Detect which cell encompasses the target text, then output its (x, y) center coordinate. 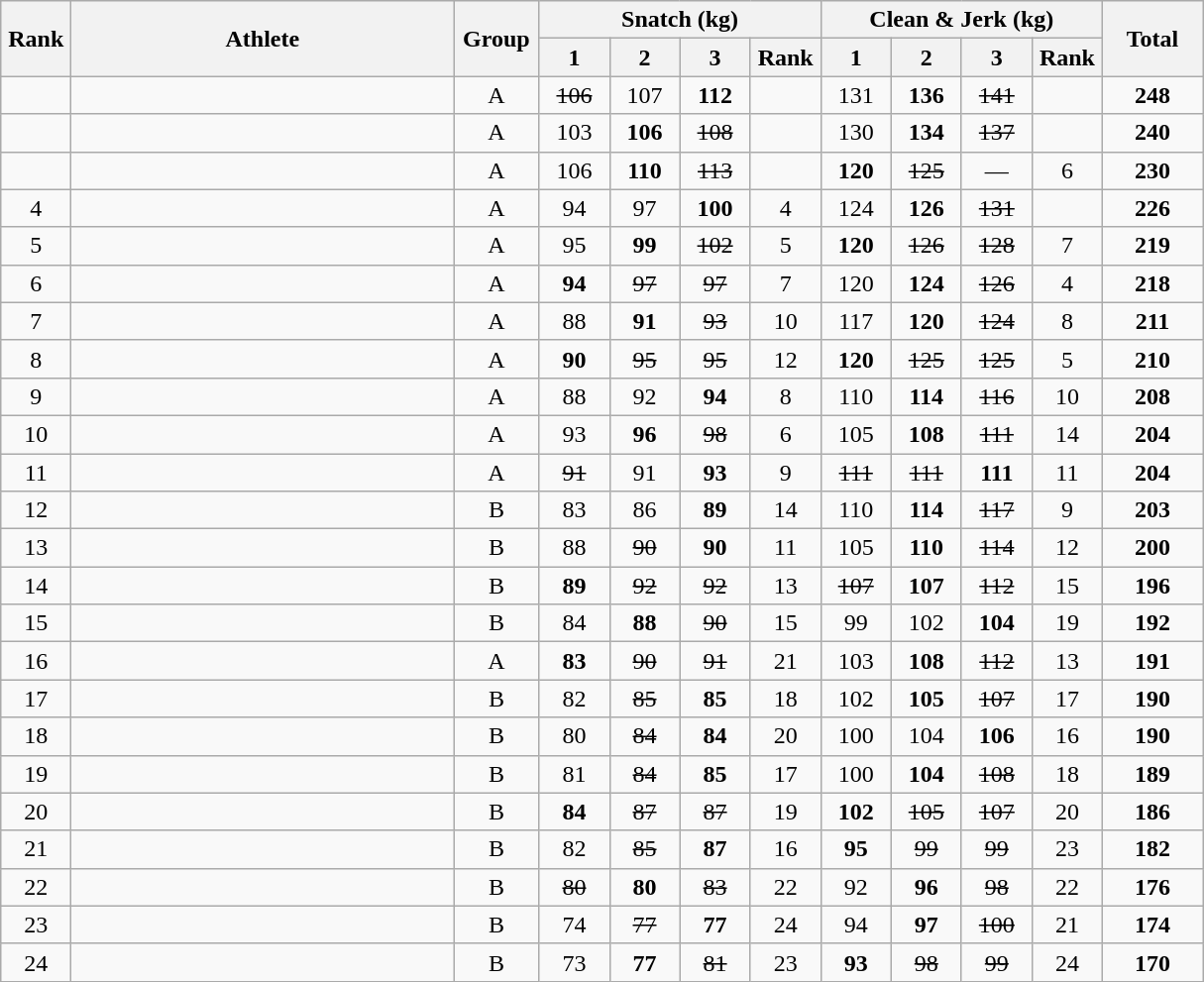
Snatch (kg) (680, 20)
113 (715, 170)
182 (1151, 849)
189 (1151, 774)
134 (926, 133)
210 (1151, 359)
Clean & Jerk (kg) (961, 20)
141 (997, 95)
218 (1151, 283)
219 (1151, 246)
226 (1151, 208)
74 (575, 925)
86 (644, 510)
137 (997, 133)
191 (1151, 661)
116 (997, 396)
Group (496, 39)
240 (1151, 133)
176 (1151, 887)
208 (1151, 396)
230 (1151, 170)
203 (1151, 510)
128 (997, 246)
— (997, 170)
186 (1151, 812)
136 (926, 95)
Athlete (263, 39)
130 (856, 133)
200 (1151, 548)
170 (1151, 962)
211 (1151, 321)
248 (1151, 95)
Total (1151, 39)
174 (1151, 925)
196 (1151, 586)
73 (575, 962)
192 (1151, 623)
